Provide the (X, Y) coordinate of the cell's center where the given text is located.  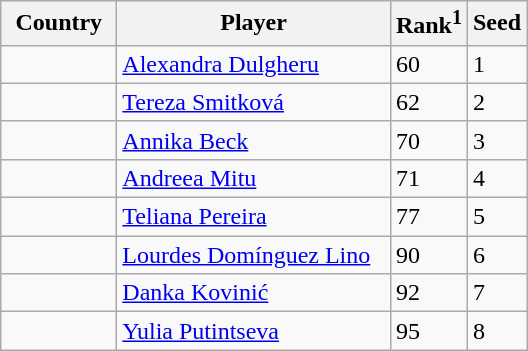
Country (59, 24)
60 (428, 64)
Lourdes Domínguez Lino (254, 255)
Tereza Smitková (254, 102)
62 (428, 102)
77 (428, 217)
3 (496, 140)
Player (254, 24)
6 (496, 255)
90 (428, 255)
70 (428, 140)
92 (428, 293)
95 (428, 331)
7 (496, 293)
71 (428, 178)
Teliana Pereira (254, 217)
Danka Kovinić (254, 293)
5 (496, 217)
1 (496, 64)
4 (496, 178)
Yulia Putintseva (254, 331)
2 (496, 102)
Andreea Mitu (254, 178)
Seed (496, 24)
Rank1 (428, 24)
Alexandra Dulgheru (254, 64)
8 (496, 331)
Annika Beck (254, 140)
